Extract the [x, y] coordinate from the center of the cell holding the provided text.  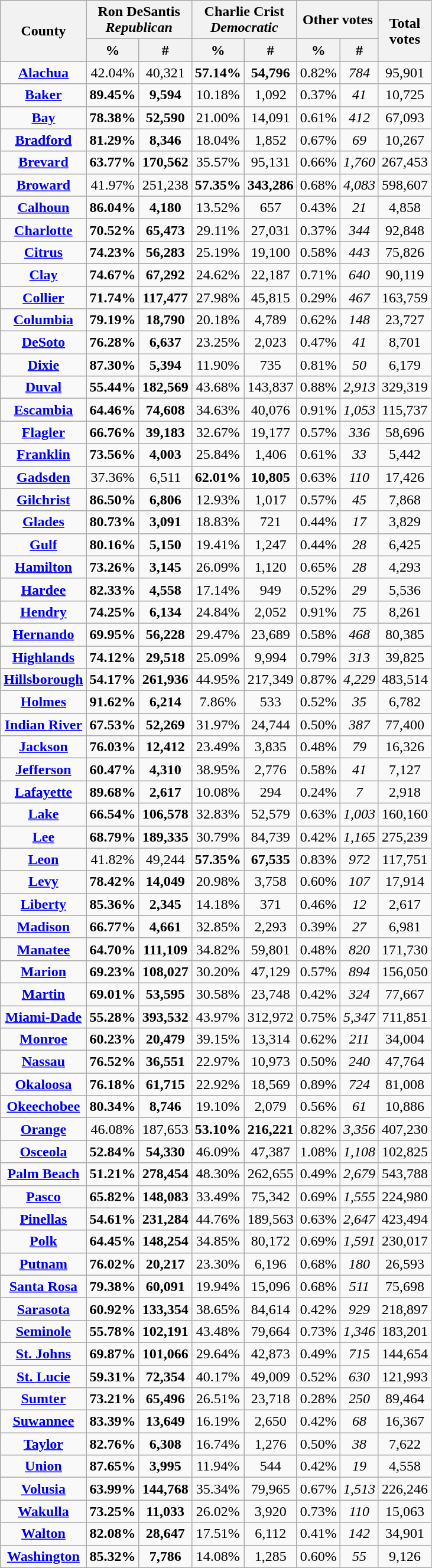
44.76% [217, 1219]
84,614 [271, 1309]
2,345 [165, 904]
6,511 [165, 477]
144,654 [404, 1354]
121,993 [404, 1377]
Glades [44, 522]
13,649 [165, 1422]
76.02% [112, 1264]
89.45% [112, 95]
85.36% [112, 904]
3,829 [404, 522]
2,650 [271, 1422]
Indian River [44, 725]
2,293 [271, 927]
35 [359, 702]
115,737 [404, 410]
41.97% [112, 185]
79 [359, 747]
25.84% [217, 455]
412 [359, 118]
329,319 [404, 387]
66.77% [112, 927]
Pinellas [44, 1219]
71.74% [112, 297]
69.23% [112, 972]
5,394 [165, 365]
2,079 [271, 1107]
47,129 [271, 972]
75,698 [404, 1286]
724 [359, 1084]
Madison [44, 927]
Walton [44, 1534]
Hillsborough [44, 680]
16,326 [404, 747]
40,076 [271, 410]
Ron DeSantisRepublican [139, 20]
4,180 [165, 207]
49,244 [165, 859]
18.04% [217, 140]
Franklin [44, 455]
83.39% [112, 1422]
77,667 [404, 994]
80,172 [271, 1241]
20.18% [217, 320]
630 [359, 1377]
Highlands [44, 657]
13.52% [217, 207]
26.51% [217, 1399]
20,479 [165, 1039]
4,003 [165, 455]
Miami-Dade [44, 1016]
86.04% [112, 207]
117,751 [404, 859]
65,473 [165, 230]
6,179 [404, 365]
18.83% [217, 522]
275,239 [404, 837]
37.36% [112, 477]
57.14% [217, 73]
211 [359, 1039]
7,622 [404, 1444]
55.28% [112, 1016]
189,335 [165, 837]
47,387 [271, 1152]
35.34% [217, 1489]
County [44, 31]
29.64% [217, 1354]
Okaloosa [44, 1084]
160,160 [404, 814]
39,825 [404, 657]
108,027 [165, 972]
68 [359, 1422]
949 [271, 589]
79.38% [112, 1286]
2,023 [271, 343]
66.54% [112, 814]
Manatee [44, 949]
24.84% [217, 612]
3,758 [271, 882]
101,066 [165, 1354]
Marion [44, 972]
0.88% [318, 387]
267,453 [404, 162]
36,551 [165, 1062]
Union [44, 1466]
64.70% [112, 949]
294 [271, 792]
0.46% [318, 904]
8,746 [165, 1107]
72,354 [165, 1377]
Seminole [44, 1331]
143,837 [271, 387]
0.39% [318, 927]
187,653 [165, 1129]
6,214 [165, 702]
Gulf [44, 545]
148,254 [165, 1241]
76.03% [112, 747]
11,033 [165, 1511]
0.43% [318, 207]
42.04% [112, 73]
Bradford [44, 140]
Levy [44, 882]
1,513 [359, 1489]
29.11% [217, 230]
Suwannee [44, 1422]
23.30% [217, 1264]
Putnam [44, 1264]
9,994 [271, 657]
47,764 [404, 1062]
7,127 [404, 770]
0.89% [318, 1084]
Lake [44, 814]
250 [359, 1399]
226,246 [404, 1489]
2,679 [359, 1174]
76.52% [112, 1062]
0.47% [318, 343]
0.56% [318, 1107]
79,965 [271, 1489]
1,017 [271, 500]
Pasco [44, 1197]
7,868 [404, 500]
52,590 [165, 118]
15,096 [271, 1286]
90,119 [404, 275]
483,514 [404, 680]
0.41% [318, 1534]
19,100 [271, 252]
51.21% [112, 1174]
3,995 [165, 1466]
1,760 [359, 162]
Baker [44, 95]
65.82% [112, 1197]
598,607 [404, 185]
39.15% [217, 1039]
218,897 [404, 1309]
35.57% [217, 162]
St. Johns [44, 1354]
32.85% [217, 927]
4,310 [165, 770]
80.16% [112, 545]
468 [359, 634]
46.09% [217, 1152]
Jackson [44, 747]
74.12% [112, 657]
543,788 [404, 1174]
69.01% [112, 994]
89,464 [404, 1399]
533 [271, 702]
0.28% [318, 1399]
38 [359, 1444]
Dixie [44, 365]
4,083 [359, 185]
24.62% [217, 275]
467 [359, 297]
Hardee [44, 589]
1,852 [271, 140]
144,768 [165, 1489]
3,091 [165, 522]
31.97% [217, 725]
19.10% [217, 1107]
324 [359, 994]
45,815 [271, 297]
80.73% [112, 522]
19,177 [271, 432]
40,321 [165, 73]
DeSoto [44, 343]
640 [359, 275]
278,454 [165, 1174]
Flagler [44, 432]
50 [359, 365]
387 [359, 725]
29.47% [217, 634]
240 [359, 1062]
23.25% [217, 343]
30.20% [217, 972]
24,744 [271, 725]
56,283 [165, 252]
12.93% [217, 500]
Leon [44, 859]
313 [359, 657]
371 [271, 904]
0.66% [318, 162]
22.92% [217, 1084]
59,801 [271, 949]
92,848 [404, 230]
33.49% [217, 1197]
Monroe [44, 1039]
76.28% [112, 343]
1,165 [359, 837]
17.14% [217, 589]
69.87% [112, 1354]
29,518 [165, 657]
262,655 [271, 1174]
82.08% [112, 1534]
43.97% [217, 1016]
2,052 [271, 612]
133,354 [165, 1309]
95,901 [404, 73]
8,346 [165, 140]
106,578 [165, 814]
182,569 [165, 387]
87.30% [112, 365]
148,083 [165, 1197]
7 [359, 792]
12,412 [165, 747]
75,342 [271, 1197]
16.19% [217, 1422]
20.98% [217, 882]
4,789 [271, 320]
9,126 [404, 1556]
Nassau [44, 1062]
10.08% [217, 792]
1,285 [271, 1556]
53,595 [165, 994]
0.75% [318, 1016]
715 [359, 1354]
17,426 [404, 477]
75,826 [404, 252]
61,715 [165, 1084]
929 [359, 1309]
224,980 [404, 1197]
6,112 [271, 1534]
0.24% [318, 792]
972 [359, 859]
48.30% [217, 1174]
32.83% [217, 814]
Okeechobee [44, 1107]
17 [359, 522]
102,825 [404, 1152]
1,406 [271, 455]
189,563 [271, 1219]
Other votes [337, 20]
7.86% [217, 702]
544 [271, 1466]
336 [359, 432]
18,790 [165, 320]
Palm Beach [44, 1174]
St. Lucie [44, 1377]
1.08% [318, 1152]
156,050 [404, 972]
82.33% [112, 589]
34,901 [404, 1534]
0.87% [318, 680]
Brevard [44, 162]
73.21% [112, 1399]
343,286 [271, 185]
73.25% [112, 1511]
784 [359, 73]
407,230 [404, 1129]
69.95% [112, 634]
1,346 [359, 1331]
38.65% [217, 1309]
Washington [44, 1556]
33 [359, 455]
66.76% [112, 432]
46.08% [112, 1129]
4,229 [359, 680]
5,150 [165, 545]
60.47% [112, 770]
Gadsden [44, 477]
34.63% [217, 410]
29 [359, 589]
1,591 [359, 1241]
27,031 [271, 230]
23.49% [217, 747]
73.56% [112, 455]
230,017 [404, 1241]
76.18% [112, 1084]
Taylor [44, 1444]
54,330 [165, 1152]
Martin [44, 994]
Orange [44, 1129]
40.17% [217, 1377]
5,536 [404, 589]
16.74% [217, 1444]
102,191 [165, 1331]
23,727 [404, 320]
0.83% [318, 859]
3,145 [165, 567]
170,562 [165, 162]
63.99% [112, 1489]
61 [359, 1107]
142 [359, 1534]
53.10% [217, 1129]
28,647 [165, 1534]
16,367 [404, 1422]
6,806 [165, 500]
107 [359, 882]
81.29% [112, 140]
2,918 [404, 792]
52,269 [165, 725]
5,442 [404, 455]
443 [359, 252]
52.84% [112, 1152]
25.19% [217, 252]
27.98% [217, 297]
1,276 [271, 1444]
511 [359, 1286]
25.09% [217, 657]
312,972 [271, 1016]
30.79% [217, 837]
14.08% [217, 1556]
1,555 [359, 1197]
77,400 [404, 725]
95,131 [271, 162]
894 [359, 972]
22,187 [271, 275]
87.65% [112, 1466]
Gilchrist [44, 500]
Jefferson [44, 770]
19 [359, 1466]
Citrus [44, 252]
58,696 [404, 432]
Columbia [44, 320]
Polk [44, 1241]
148 [359, 320]
74.23% [112, 252]
52,579 [271, 814]
54,796 [271, 73]
6,782 [404, 702]
820 [359, 949]
2,913 [359, 387]
14.18% [217, 904]
1,053 [359, 410]
163,759 [404, 297]
42,873 [271, 1354]
56,228 [165, 634]
10,805 [271, 477]
10,267 [404, 140]
55.78% [112, 1331]
30.58% [217, 994]
111,109 [165, 949]
73.26% [112, 567]
74,608 [165, 410]
49,009 [271, 1377]
34.82% [217, 949]
70.52% [112, 230]
23,689 [271, 634]
27 [359, 927]
26,593 [404, 1264]
84,739 [271, 837]
13,314 [271, 1039]
54.61% [112, 1219]
6,425 [404, 545]
231,284 [165, 1219]
Charlotte [44, 230]
43.48% [217, 1331]
216,221 [271, 1129]
Totalvotes [404, 31]
Calhoun [44, 207]
23,718 [271, 1399]
55.44% [112, 387]
68.79% [112, 837]
183,201 [404, 1331]
15,063 [404, 1511]
11.90% [217, 365]
4,858 [404, 207]
0.79% [318, 657]
Hamilton [44, 567]
86.50% [112, 500]
8,261 [404, 612]
423,494 [404, 1219]
0.65% [318, 567]
60,091 [165, 1286]
Liberty [44, 904]
Duval [44, 387]
735 [271, 365]
Escambia [44, 410]
657 [271, 207]
6,637 [165, 343]
11.94% [217, 1466]
10,886 [404, 1107]
21 [359, 207]
1,120 [271, 567]
74.25% [112, 612]
721 [271, 522]
Bay [44, 118]
18,569 [271, 1084]
62.01% [217, 477]
Charlie CristDemocratic [244, 20]
85.32% [112, 1556]
3,920 [271, 1511]
78.38% [112, 118]
67,535 [271, 859]
217,349 [271, 680]
251,238 [165, 185]
39,183 [165, 432]
10.18% [217, 95]
3,835 [271, 747]
64.45% [112, 1241]
14,049 [165, 882]
Lee [44, 837]
Collier [44, 297]
171,730 [404, 949]
54.17% [112, 680]
79.19% [112, 320]
22.97% [217, 1062]
393,532 [165, 1016]
23,748 [271, 994]
81,008 [404, 1084]
34.85% [217, 1241]
Osceola [44, 1152]
0.29% [318, 297]
1,108 [359, 1152]
82.76% [112, 1444]
1,003 [359, 814]
4,661 [165, 927]
43.68% [217, 387]
12 [359, 904]
Holmes [44, 702]
3,356 [359, 1129]
55 [359, 1556]
10,973 [271, 1062]
711,851 [404, 1016]
2,647 [359, 1219]
2,776 [271, 770]
Broward [44, 185]
10,725 [404, 95]
32.67% [217, 432]
26.02% [217, 1511]
14,091 [271, 118]
75 [359, 612]
44.95% [217, 680]
1,092 [271, 95]
0.71% [318, 275]
20,217 [165, 1264]
60.92% [112, 1309]
6,196 [271, 1264]
1,247 [271, 545]
26.09% [217, 567]
80,385 [404, 634]
Sarasota [44, 1309]
60.23% [112, 1039]
45 [359, 500]
4,293 [404, 567]
Hernando [44, 634]
89.68% [112, 792]
Santa Rosa [44, 1286]
Wakulla [44, 1511]
67.53% [112, 725]
64.46% [112, 410]
19.94% [217, 1286]
6,134 [165, 612]
9,594 [165, 95]
74.67% [112, 275]
344 [359, 230]
Hendry [44, 612]
Volusia [44, 1489]
79,664 [271, 1331]
21.00% [217, 118]
19.41% [217, 545]
Lafayette [44, 792]
17,914 [404, 882]
180 [359, 1264]
8,701 [404, 343]
41.82% [112, 859]
Clay [44, 275]
78.42% [112, 882]
34,004 [404, 1039]
80.34% [112, 1107]
67,093 [404, 118]
91.62% [112, 702]
6,981 [404, 927]
59.31% [112, 1377]
69 [359, 140]
Alachua [44, 73]
17.51% [217, 1534]
0.81% [318, 365]
7,786 [165, 1556]
117,477 [165, 297]
63.77% [112, 162]
6,308 [165, 1444]
38.95% [217, 770]
Sumter [44, 1399]
5,347 [359, 1016]
261,936 [165, 680]
65,496 [165, 1399]
67,292 [165, 275]
